Determine the (X, Y) coordinate at the center of the cell enclosing the given text.  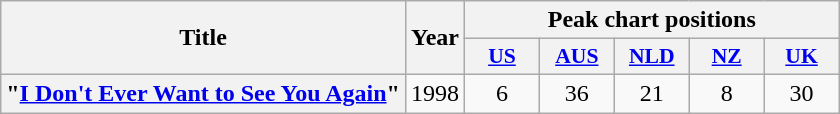
UK (802, 57)
Peak chart positions (652, 20)
6 (502, 93)
1998 (434, 93)
NZ (726, 57)
21 (652, 93)
30 (802, 93)
8 (726, 93)
US (502, 57)
"I Don't Ever Want to See You Again" (204, 93)
36 (576, 93)
Title (204, 38)
AUS (576, 57)
Year (434, 38)
NLD (652, 57)
